Locate the cell with the specified text and output its (X, Y) center coordinate. 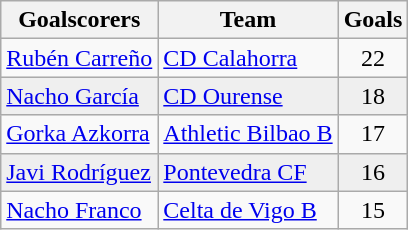
18 (373, 96)
Rubén Carreño (80, 58)
CD Ourense (248, 96)
Celta de Vigo B (248, 210)
22 (373, 58)
17 (373, 134)
Gorka Azkorra (80, 134)
Nacho García (80, 96)
Pontevedra CF (248, 172)
Team (248, 20)
Goalscorers (80, 20)
Nacho Franco (80, 210)
16 (373, 172)
Goals (373, 20)
Athletic Bilbao B (248, 134)
CD Calahorra (248, 58)
15 (373, 210)
Javi Rodríguez (80, 172)
